Capture the cell that displays the provided text and extract its (X, Y) central coordinate. 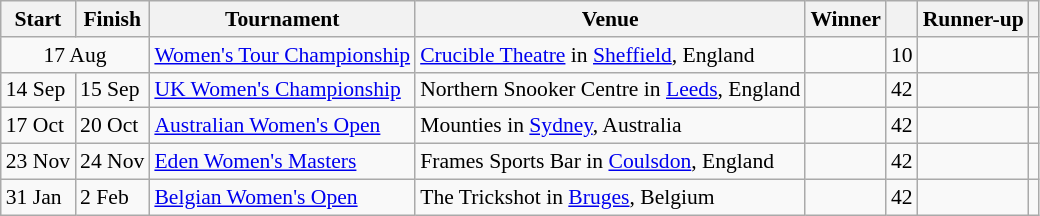
The Trickshot in Bruges, Belgium (610, 197)
24 Nov (112, 162)
23 Nov (38, 162)
Runner-up (974, 19)
Start (38, 19)
Northern Snooker Centre in Leeds, England (610, 90)
Belgian Women's Open (282, 197)
15 Sep (112, 90)
Venue (610, 19)
Australian Women's Open (282, 126)
17 Aug (76, 55)
Frames Sports Bar in Coulsdon, England (610, 162)
UK Women's Championship (282, 90)
31 Jan (38, 197)
Winner (846, 19)
17 Oct (38, 126)
Finish (112, 19)
20 Oct (112, 126)
2 Feb (112, 197)
10 (902, 55)
Eden Women's Masters (282, 162)
Crucible Theatre in Sheffield, England (610, 55)
14 Sep (38, 90)
Women's Tour Championship (282, 55)
Mounties in Sydney, Australia (610, 126)
Tournament (282, 19)
